Detect which cell encompasses the target text, then output its (x, y) center coordinate. 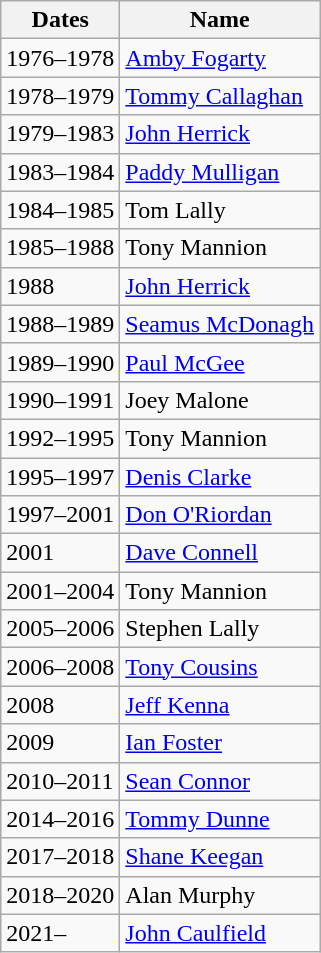
1988 (60, 286)
1995–1997 (60, 477)
Paul McGee (220, 362)
1992–1995 (60, 438)
2001 (60, 553)
1979–1983 (60, 134)
1989–1990 (60, 362)
Joey Malone (220, 400)
1988–1989 (60, 324)
Seamus McDonagh (220, 324)
1985–1988 (60, 248)
Ian Foster (220, 743)
2009 (60, 743)
Tommy Dunne (220, 819)
Stephen Lally (220, 629)
Jeff Kenna (220, 705)
1983–1984 (60, 172)
2018–2020 (60, 895)
Dave Connell (220, 553)
Alan Murphy (220, 895)
Denis Clarke (220, 477)
1990–1991 (60, 400)
1976–1978 (60, 58)
Paddy Mulligan (220, 172)
2006–2008 (60, 667)
Tommy Callaghan (220, 96)
2001–2004 (60, 591)
2017–2018 (60, 857)
2005–2006 (60, 629)
1978–1979 (60, 96)
Don O'Riordan (220, 515)
Dates (60, 20)
2008 (60, 705)
1997–2001 (60, 515)
Name (220, 20)
1984–1985 (60, 210)
John Caulfield (220, 933)
Shane Keegan (220, 857)
2010–2011 (60, 781)
Tony Cousins (220, 667)
2014–2016 (60, 819)
2021– (60, 933)
Sean Connor (220, 781)
Tom Lally (220, 210)
Amby Fogarty (220, 58)
